Output the [X, Y] coordinate of the center of the cell containing the given text.  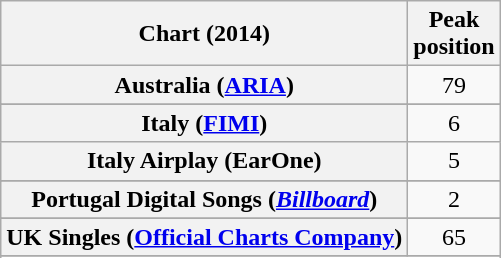
Italy (FIMI) [204, 123]
Portugal Digital Songs (Billboard) [204, 199]
79 [454, 85]
Italy Airplay (EarOne) [204, 161]
Peakposition [454, 34]
65 [454, 237]
6 [454, 123]
Chart (2014) [204, 34]
UK Singles (Official Charts Company) [204, 237]
Australia (ARIA) [204, 85]
2 [454, 199]
5 [454, 161]
